Scan for the cell matching the given text and deliver its [X, Y] coordinate at center. 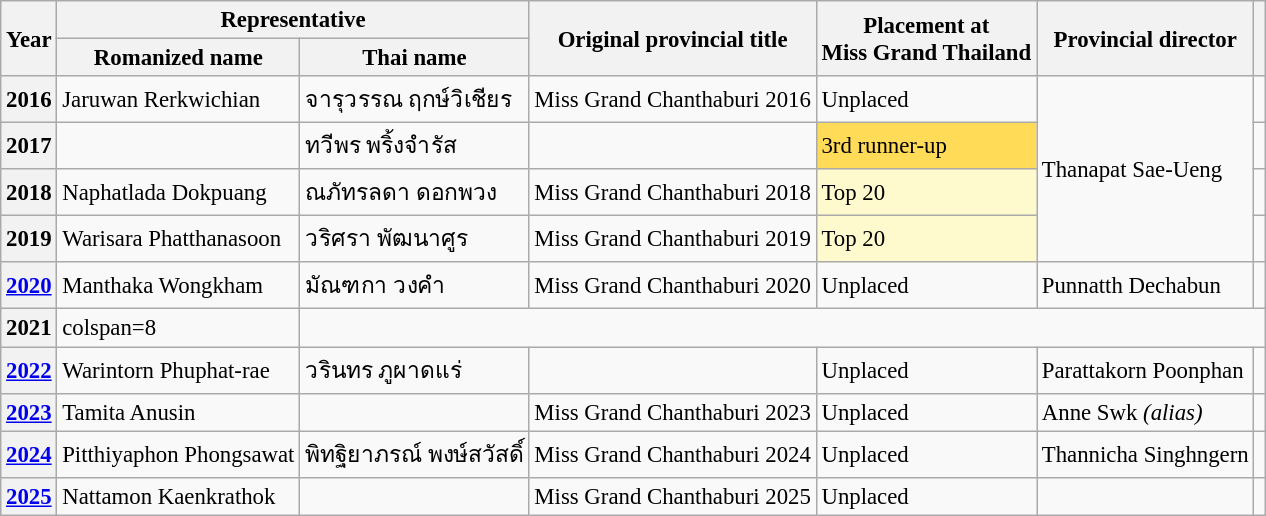
Miss Grand Chanthaburi 2023 [672, 412]
Year [29, 38]
Punnatth Dechabun [1144, 286]
Provincial director [1144, 38]
วริศรา พัฒนาศูร [414, 240]
Miss Grand Chanthaburi 2024 [672, 454]
Thai name [414, 58]
2017 [29, 146]
2021 [29, 328]
Miss Grand Chanthaburi 2019 [672, 240]
ณภัทรลดา ดอกพวง [414, 192]
2023 [29, 412]
Warintorn Phuphat-rae [178, 370]
2024 [29, 454]
พิทฐิยาภรณ์ พงษ์สวัสดิ์ [414, 454]
Miss Grand Chanthaburi 2018 [672, 192]
Nattamon Kaenkrathok [178, 496]
Manthaka Wongkham [178, 286]
ทวีพร พริ้งจำรัส [414, 146]
Tamita Anusin [178, 412]
Miss Grand Chanthaburi 2025 [672, 496]
Warisara Phatthanasoon [178, 240]
Original provincial title [672, 38]
Pitthiyaphon Phongsawat [178, 454]
Parattakorn Poonphan [1144, 370]
2016 [29, 100]
Thanapat Sae-Ueng [1144, 169]
Miss Grand Chanthaburi 2016 [672, 100]
มัณฑกา วงคำ [414, 286]
Placement atMiss Grand Thailand [926, 38]
2025 [29, 496]
Thannicha Singhngern [1144, 454]
จารุวรรณ ฤกษ์วิเชียร [414, 100]
2019 [29, 240]
Representative [293, 20]
Anne Swk (alias) [1144, 412]
Miss Grand Chanthaburi 2020 [672, 286]
วรินทร ภูผาดแร่ [414, 370]
2022 [29, 370]
3rd runner-up [926, 146]
2020 [29, 286]
2018 [29, 192]
Naphatlada Dokpuang [178, 192]
colspan=8 [178, 328]
Romanized name [178, 58]
Jaruwan Rerkwichian [178, 100]
